Identify which cell holds the provided text, then report its (x, y) central coordinate. 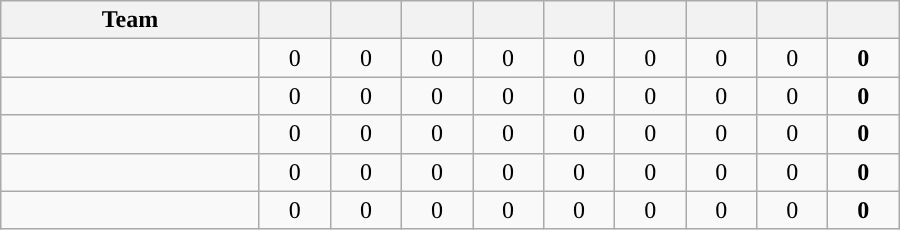
Team (130, 20)
